Capture the cell that displays the provided text and extract its [X, Y] central coordinate. 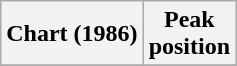
Peakposition [189, 34]
Chart (1986) [72, 34]
